Detect which cell encompasses the target text, then output its [X, Y] center coordinate. 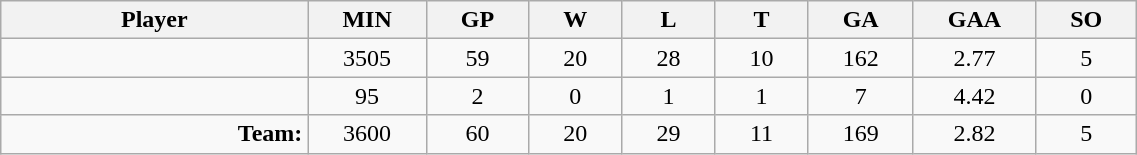
GA [860, 20]
169 [860, 134]
29 [668, 134]
60 [477, 134]
3505 [367, 58]
Player [154, 20]
162 [860, 58]
2 [477, 96]
11 [762, 134]
L [668, 20]
95 [367, 96]
10 [762, 58]
Team: [154, 134]
SO [1086, 20]
W [576, 20]
3600 [367, 134]
2.82 [974, 134]
7 [860, 96]
MIN [367, 20]
4.42 [974, 96]
28 [668, 58]
GAA [974, 20]
T [762, 20]
2.77 [974, 58]
GP [477, 20]
59 [477, 58]
